For the text-containing cell, return its midpoint in [X, Y] coordinate format. 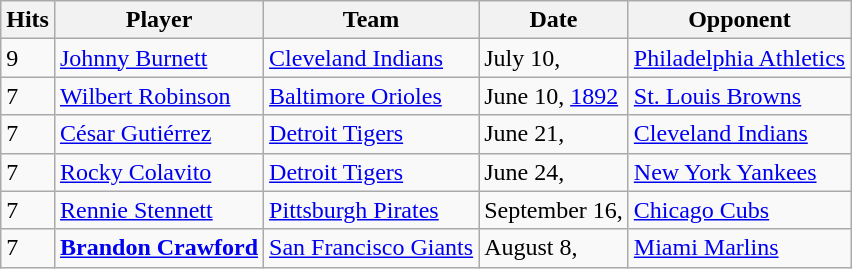
Pittsburgh Pirates [372, 210]
Hits [28, 20]
August 8, [554, 248]
New York Yankees [739, 172]
Philadelphia Athletics [739, 58]
Rennie Stennett [158, 210]
Player [158, 20]
Rocky Colavito [158, 172]
Johnny Burnett [158, 58]
Miami Marlins [739, 248]
July 10, [554, 58]
Baltimore Orioles [372, 96]
Brandon Crawford [158, 248]
Team [372, 20]
June 21, [554, 134]
June 24, [554, 172]
9 [28, 58]
San Francisco Giants [372, 248]
César Gutiérrez [158, 134]
June 10, 1892 [554, 96]
St. Louis Browns [739, 96]
Chicago Cubs [739, 210]
September 16, [554, 210]
Wilbert Robinson [158, 96]
Opponent [739, 20]
Date [554, 20]
